Capture the cell that displays the provided text and extract its (X, Y) central coordinate. 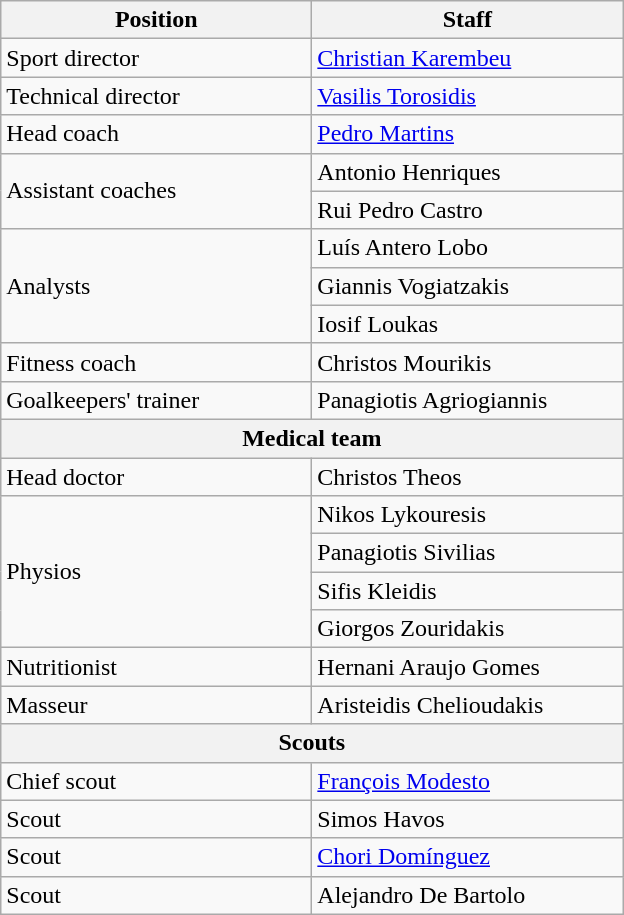
Iosif Loukas (468, 324)
Pedro Martins (468, 134)
Panagiotis Agriogiannis (468, 400)
Chori Domínguez (468, 857)
Nutritionist (156, 667)
Staff (468, 20)
Sport director (156, 58)
François Modesto (468, 781)
Nikos Lykouresis (468, 515)
Masseur (156, 705)
Fitness coach (156, 362)
Scouts (312, 743)
Assistant coaches (156, 191)
Head doctor (156, 477)
Goalkeepers' trainer (156, 400)
Physios (156, 572)
Alejandro De Bartolo (468, 895)
Christos Mourikis (468, 362)
Analysts (156, 286)
Giorgos Zouridakis (468, 629)
Simos Havos (468, 819)
Panagiotis Sivilias (468, 553)
Christos Theos (468, 477)
Aristeidis Chelioudakis (468, 705)
Medical team (312, 438)
Technical director (156, 96)
Head coach (156, 134)
Position (156, 20)
Sifis Kleidis (468, 591)
Antonio Henriques (468, 172)
Chief scout (156, 781)
Giannis Vogiatzakis (468, 286)
Rui Pedro Castro (468, 210)
Christian Karembeu (468, 58)
Vasilis Torosidis (468, 96)
Luís Antero Lobo (468, 248)
Hernani Araujo Gomes (468, 667)
